Locate the cell with the specified text and output its [X, Y] center coordinate. 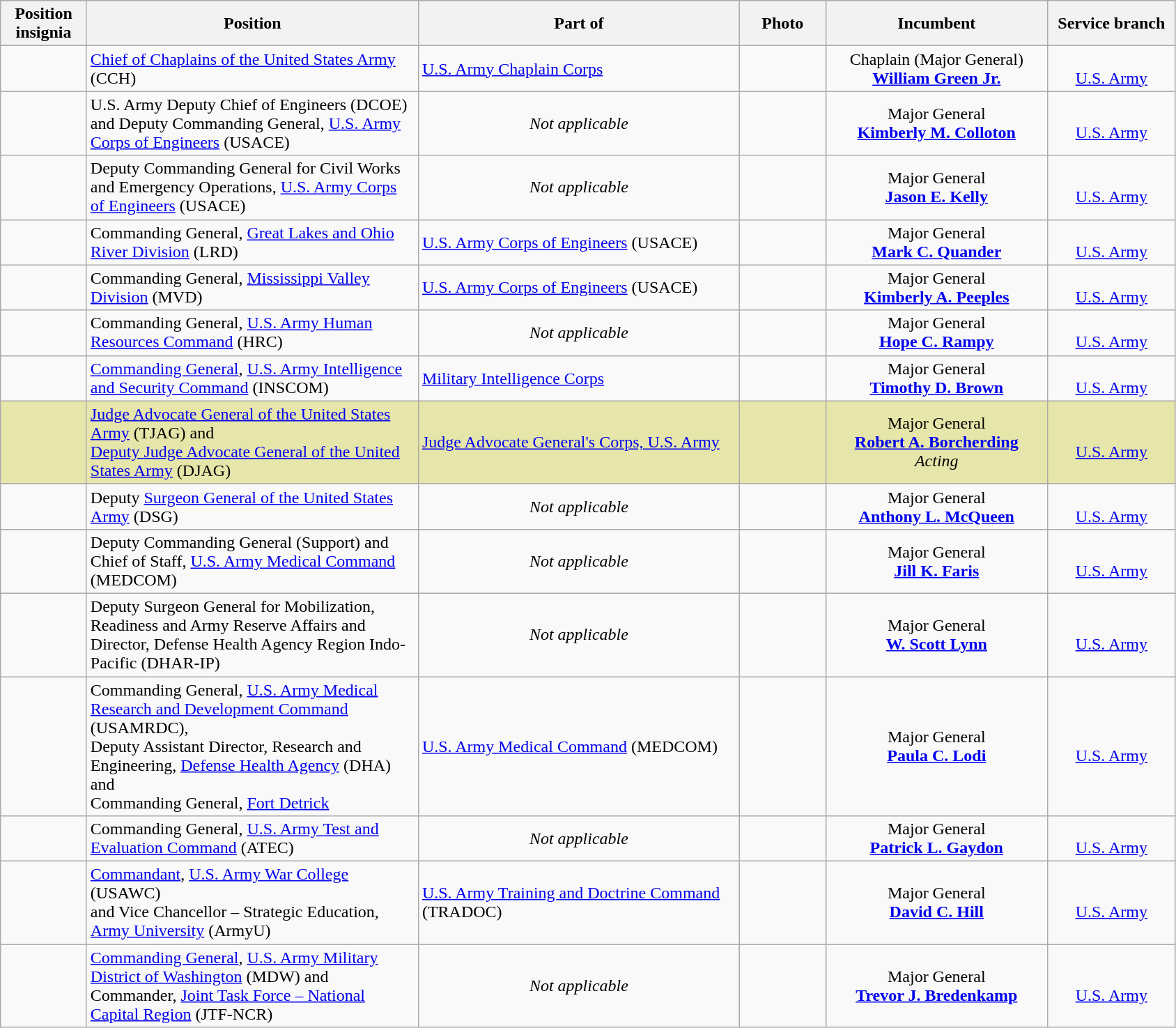
Commanding General, U.S. Army Military District of Washington (MDW) andCommander, Joint Task Force – National Capital Region (JTF-NCR) [252, 985]
Deputy Commanding General (Support) and Chief of Staff, U.S. Army Medical Command (MEDCOM) [252, 561]
Major GeneralDavid C. Hill [936, 903]
Major GeneralJill K. Faris [936, 561]
U.S. Army Medical Command (MEDCOM) [578, 746]
Major GeneralRobert A. BorcherdingActing [936, 442]
Major GeneralHope C. Rampy [936, 333]
Position insignia [44, 24]
Major GeneralKimberly A. Peeples [936, 287]
Incumbent [936, 24]
Major GeneralJason E. Kelly [936, 187]
U.S. Army Deputy Chief of Engineers (DCOE)and Deputy Commanding General, U.S. Army Corps of Engineers (USACE) [252, 123]
Commanding General, U.S. Army Test and Evaluation Command (ATEC) [252, 839]
Part of [578, 24]
Major GeneralTimothy D. Brown [936, 378]
U.S. Army Training and Doctrine Command (TRADOC) [578, 903]
U.S. Army Chaplain Corps [578, 68]
Major GeneralW. Scott Lynn [936, 634]
Judge Advocate General of the United States Army (TJAG) andDeputy Judge Advocate General of the United States Army (DJAG) [252, 442]
Deputy Surgeon General for Mobilization, Readiness and Army Reserve Affairs andDirector, Defense Health Agency Region Indo-Pacific (DHAR-IP) [252, 634]
Chaplain (Major General)William Green Jr. [936, 68]
Commanding General, Great Lakes and Ohio River Division (LRD) [252, 243]
Commandant, U.S. Army War College (USAWC)and Vice Chancellor – Strategic Education, Army University (ArmyU) [252, 903]
Judge Advocate General's Corps, U.S. Army [578, 442]
Major GeneralKimberly M. Colloton [936, 123]
Commanding General, U.S. Army Intelligence and Security Command (INSCOM) [252, 378]
Major GeneralTrevor J. Bredenkamp [936, 985]
Commanding General, Mississippi Valley Division (MVD) [252, 287]
Service branch [1112, 24]
Chief of Chaplains of the United States Army (CCH) [252, 68]
Military Intelligence Corps [578, 378]
Position [252, 24]
Major GeneralAnthony L. McQueen [936, 506]
Photo [782, 24]
Commanding General, U.S. Army Human Resources Command (HRC) [252, 333]
Deputy Surgeon General of the United States Army (DSG) [252, 506]
Major GeneralPatrick L. Gaydon [936, 839]
Major GeneralMark C. Quander [936, 243]
Major GeneralPaula C. Lodi [936, 746]
Deputy Commanding General for Civil Works and Emergency Operations, U.S. Army Corps of Engineers (USACE) [252, 187]
